Determine the [X, Y] coordinate at the center of the cell enclosing the given text.  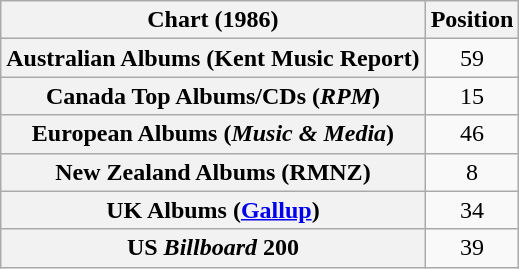
59 [472, 58]
39 [472, 248]
UK Albums (Gallup) [213, 210]
15 [472, 96]
Australian Albums (Kent Music Report) [213, 58]
Canada Top Albums/CDs (RPM) [213, 96]
US Billboard 200 [213, 248]
8 [472, 172]
34 [472, 210]
46 [472, 134]
New Zealand Albums (RMNZ) [213, 172]
Chart (1986) [213, 20]
Position [472, 20]
European Albums (Music & Media) [213, 134]
